For the text-containing cell, return its midpoint in (X, Y) coordinate format. 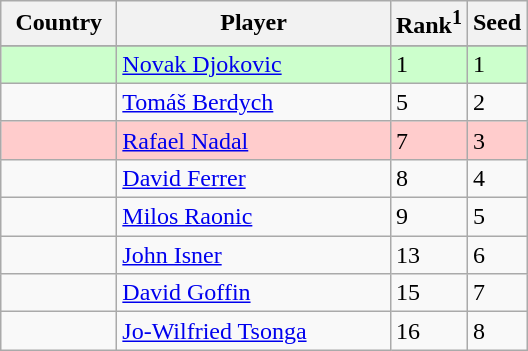
9 (428, 217)
Milos Raonic (254, 217)
6 (496, 255)
Tomáš Berdych (254, 102)
John Isner (254, 255)
Jo-Wilfried Tsonga (254, 331)
2 (496, 102)
Rafael Nadal (254, 140)
David Goffin (254, 293)
Novak Djokovic (254, 64)
David Ferrer (254, 178)
Player (254, 24)
Country (59, 24)
16 (428, 331)
3 (496, 140)
4 (496, 178)
Rank1 (428, 24)
15 (428, 293)
Seed (496, 24)
13 (428, 255)
